Return the (X, Y) coordinate for the center point of the cell that contains the specified text.  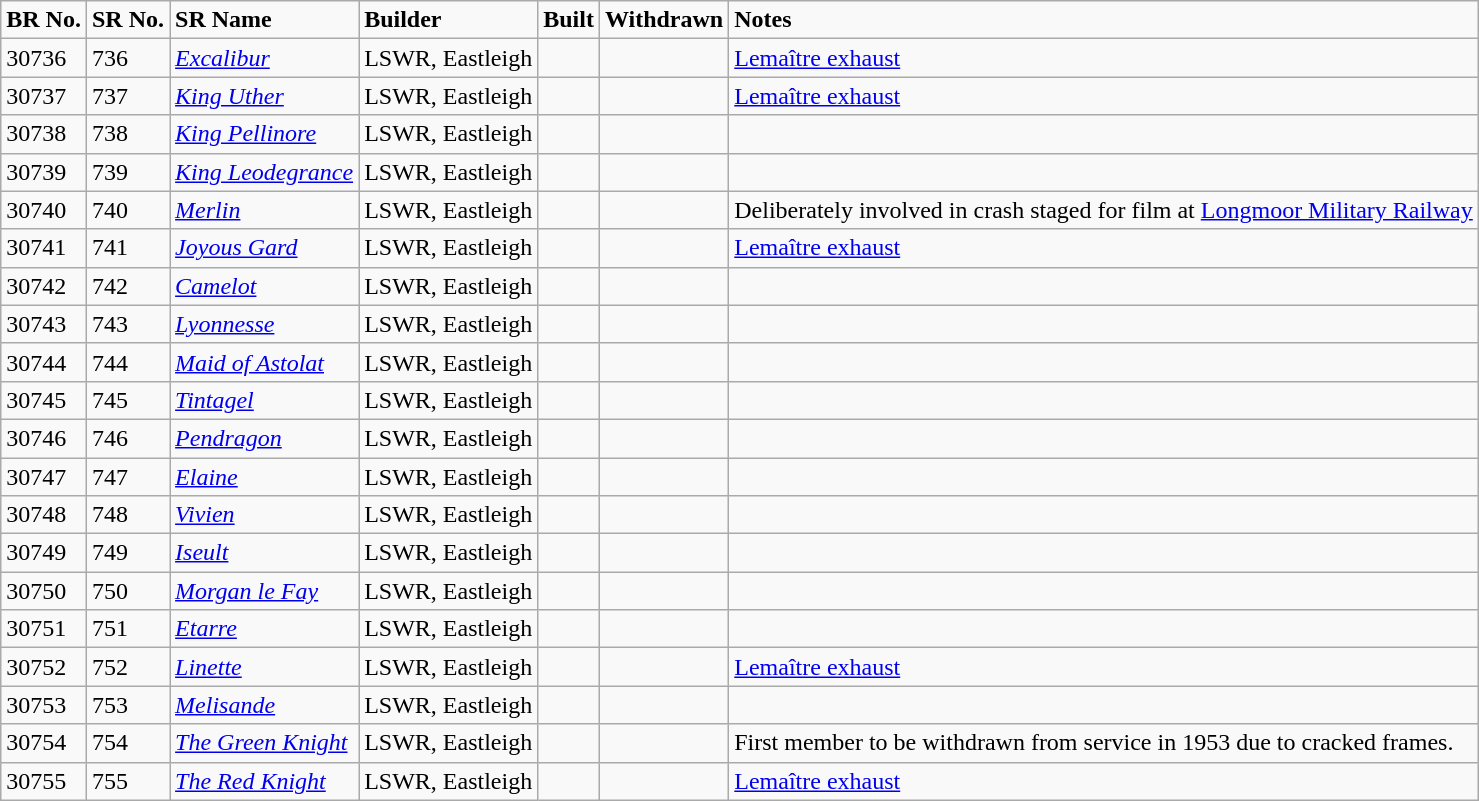
30742 (44, 286)
Joyous Gard (264, 248)
King Uther (264, 96)
30753 (44, 705)
30750 (44, 591)
30752 (44, 667)
30737 (44, 96)
Morgan le Fay (264, 591)
30749 (44, 553)
744 (128, 362)
30743 (44, 324)
751 (128, 629)
Etarre (264, 629)
749 (128, 553)
Withdrawn (664, 20)
Merlin (264, 210)
746 (128, 438)
The Red Knight (264, 781)
743 (128, 324)
30747 (44, 477)
Excalibur (264, 58)
Melisande (264, 705)
30755 (44, 781)
30751 (44, 629)
753 (128, 705)
Deliberately involved in crash staged for film at Longmoor Military Railway (1104, 210)
736 (128, 58)
30740 (44, 210)
King Pellinore (264, 134)
30745 (44, 400)
747 (128, 477)
The Green Knight (264, 743)
737 (128, 96)
30741 (44, 248)
738 (128, 134)
King Leodegrance (264, 172)
745 (128, 400)
30738 (44, 134)
Builder (448, 20)
Maid of Astolat (264, 362)
752 (128, 667)
739 (128, 172)
BR No. (44, 20)
748 (128, 515)
30748 (44, 515)
SR Name (264, 20)
Camelot (264, 286)
Linette (264, 667)
30746 (44, 438)
750 (128, 591)
Vivien (264, 515)
30739 (44, 172)
Pendragon (264, 438)
SR No. (128, 20)
Iseult (264, 553)
30744 (44, 362)
Tintagel (264, 400)
Elaine (264, 477)
30736 (44, 58)
Lyonnesse (264, 324)
754 (128, 743)
742 (128, 286)
30754 (44, 743)
741 (128, 248)
Notes (1104, 20)
740 (128, 210)
First member to be withdrawn from service in 1953 due to cracked frames. (1104, 743)
755 (128, 781)
Built (569, 20)
